Capture the cell that displays the provided text and extract its [x, y] central coordinate. 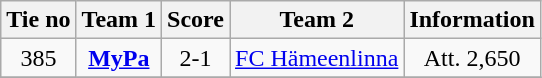
Team 2 [317, 20]
Team 1 [119, 20]
MyPa [119, 58]
Information [472, 20]
Att. 2,650 [472, 58]
Score [196, 20]
2-1 [196, 58]
385 [38, 58]
FC Hämeenlinna [317, 58]
Tie no [38, 20]
